From the cell containing the given text, extract its center point as [X, Y] coordinate. 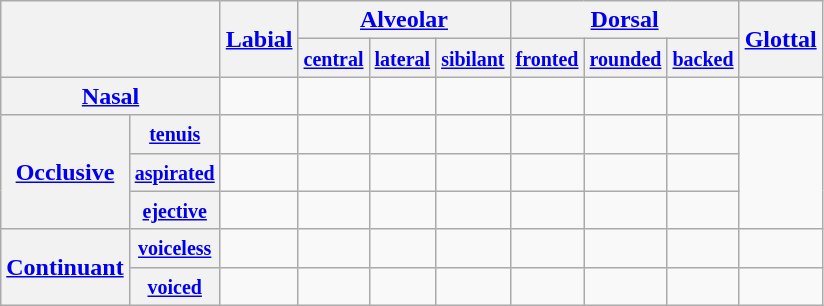
Nasal [110, 96]
aspirated [174, 172]
Glottal [780, 39]
ejective [174, 210]
Dorsal [624, 20]
voiced [174, 286]
rounded [626, 58]
voiceless [174, 248]
lateral [402, 58]
Continuant [65, 267]
backed [703, 58]
tenuis [174, 134]
Alveolar [404, 20]
Occlusive [65, 172]
Labial [259, 39]
sibilant [473, 58]
central [334, 58]
fronted [547, 58]
